Output the (x, y) coordinate of the center of the cell containing the given text.  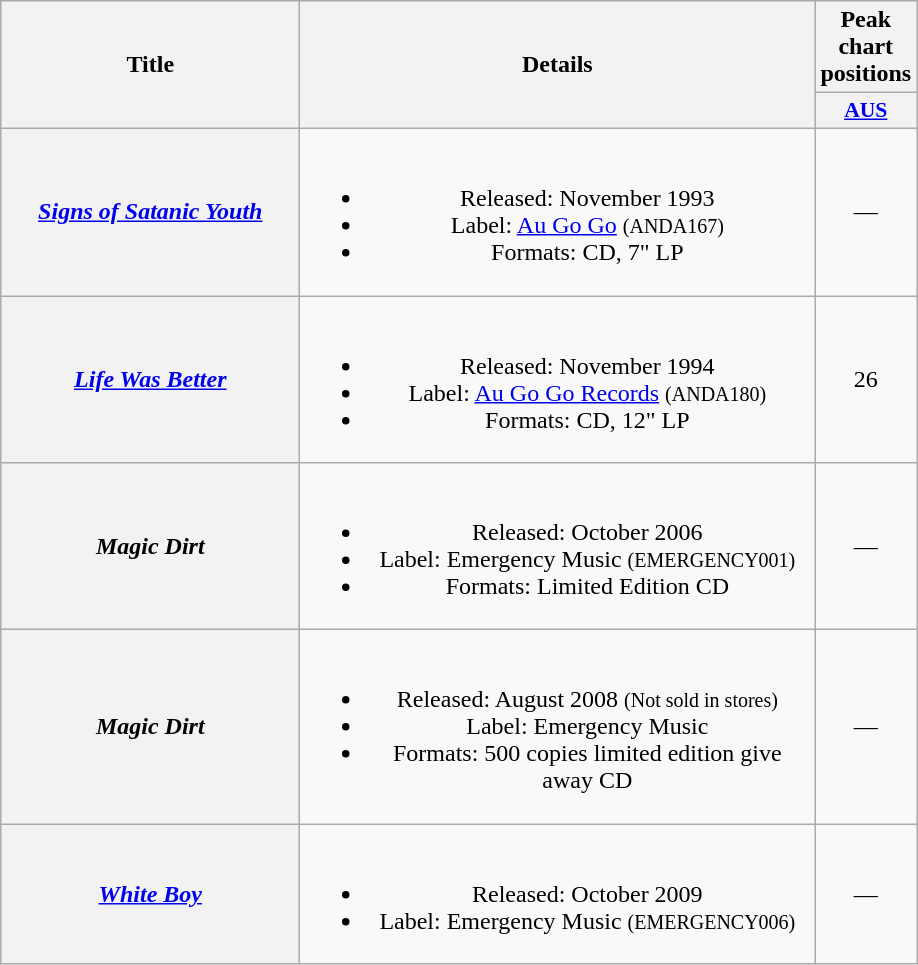
Released: November 1994Label: Au Go Go Records (ANDA180)Formats: CD, 12" LP (558, 380)
Released: November 1993Label: Au Go Go (ANDA167)Formats: CD, 7" LP (558, 212)
Title (150, 65)
Peak chart positions (866, 47)
Released: October 2009Label: Emergency Music (EMERGENCY006) (558, 894)
White Boy (150, 894)
Released: October 2006Label: Emergency Music (EMERGENCY001)Formats: Limited Edition CD (558, 546)
Details (558, 65)
Life Was Better (150, 380)
Signs of Satanic Youth (150, 212)
AUS (866, 111)
Released: August 2008 (Not sold in stores)Label: Emergency MusicFormats: 500 copies limited edition give away CD (558, 727)
26 (866, 380)
